Determine the (X, Y) coordinate at the center of the cell enclosing the given text.  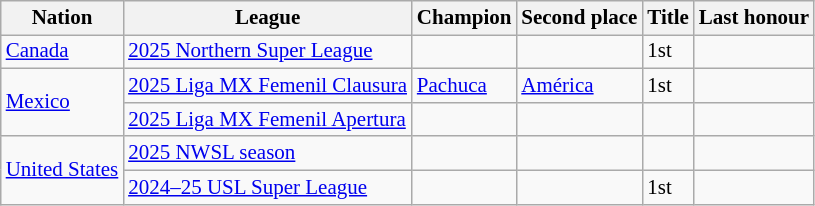
Pachuca (464, 86)
Champion (464, 18)
Title (668, 18)
2024–25 USL Super League (268, 187)
2025 Liga MX Femenil Clausura (268, 86)
Nation (62, 18)
Last honour (754, 18)
United States (62, 170)
Mexico (62, 103)
Canada (62, 52)
2025 Liga MX Femenil Apertura (268, 119)
América (579, 86)
2025 NWSL season (268, 153)
Second place (579, 18)
League (268, 18)
2025 Northern Super League (268, 52)
